Locate the cell with the specified text and output its [x, y] center coordinate. 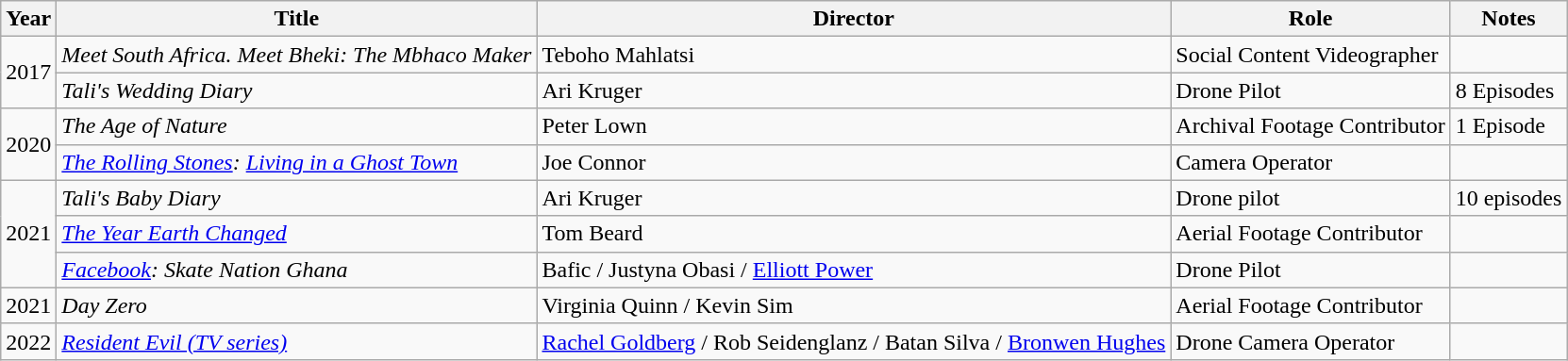
2020 [28, 144]
Bafic / Justyna Obasi / Elliott Power [854, 270]
Camera Operator [1310, 162]
Facebook: Skate Nation Ghana [296, 270]
Archival Footage Contributor [1310, 126]
Resident Evil (TV series) [296, 341]
10 episodes [1509, 198]
Tali's Wedding Diary [296, 90]
Role [1310, 19]
Joe Connor [854, 162]
Drone pilot [1310, 198]
Year [28, 19]
Virginia Quinn / Kevin Sim [854, 305]
Tom Beard [854, 234]
2017 [28, 73]
The Rolling Stones: Living in a Ghost Town [296, 162]
Drone Camera Operator [1310, 341]
2022 [28, 341]
Tali's Baby Diary [296, 198]
Notes [1509, 19]
Peter Lown [854, 126]
The Year Earth Changed [296, 234]
Social Content Videographer [1310, 55]
1 Episode [1509, 126]
Teboho Mahlatsi [854, 55]
Director [854, 19]
Title [296, 19]
Day Zero [296, 305]
Rachel Goldberg / Rob Seidenglanz / Batan Silva / Bronwen Hughes [854, 341]
The Age of Nature [296, 126]
8 Episodes [1509, 90]
Meet South Africa. Meet Bheki: The Mbhaco Maker [296, 55]
